Extract the (X, Y) coordinate from the center of the cell holding the provided text.  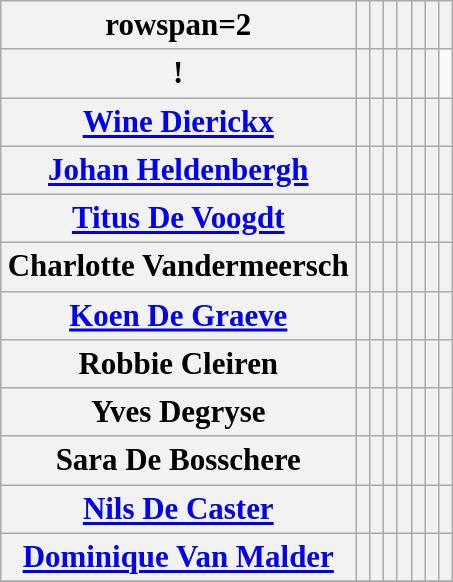
Robbie Cleiren (178, 363)
Koen De Graeve (178, 315)
Wine Dierickx (178, 121)
Yves Degryse (178, 411)
Titus De Voogdt (178, 218)
Johan Heldenbergh (178, 170)
Sara De Bosschere (178, 460)
rowspan=2 (178, 24)
Charlotte Vandermeersch (178, 266)
Nils De Caster (178, 508)
Dominique Van Malder (178, 556)
! (178, 73)
